Capture the cell that displays the provided text and extract its [X, Y] central coordinate. 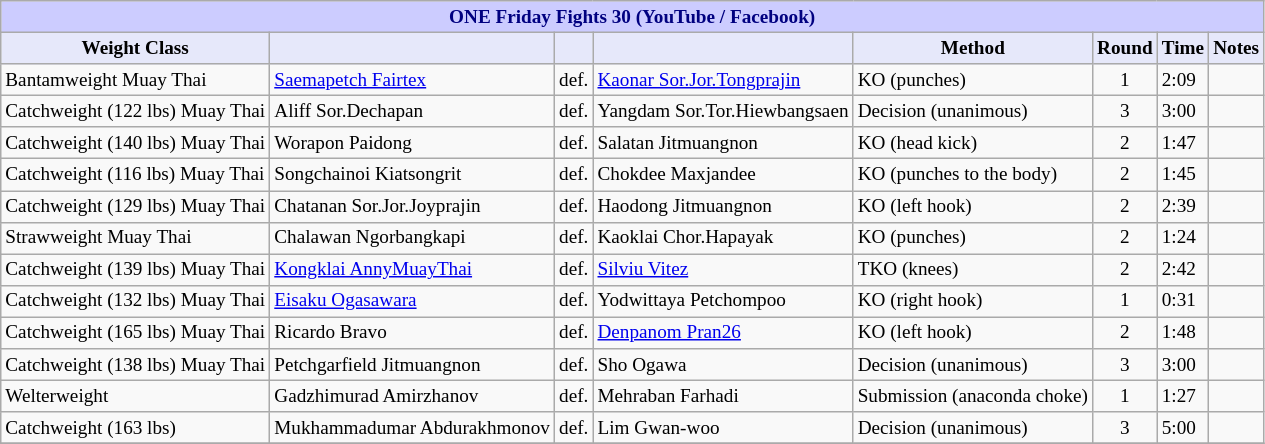
Catchweight (116 lbs) Muay Thai [136, 175]
Mehraban Farhadi [723, 396]
Kaoklai Chor.Hapayak [723, 238]
2:42 [1182, 270]
Catchweight (165 lbs) Muay Thai [136, 333]
Notes [1236, 48]
1:27 [1182, 396]
Catchweight (129 lbs) Muay Thai [136, 206]
Denpanom Pran26 [723, 333]
Silviu Vitez [723, 270]
Time [1182, 48]
Salatan Jitmuangnon [723, 143]
Chalawan Ngorbangkapi [412, 238]
2:39 [1182, 206]
Welterweight [136, 396]
Worapon Paidong [412, 143]
Catchweight (163 lbs) [136, 428]
Bantamweight Muay Thai [136, 80]
Chokdee Maxjandee [723, 175]
Catchweight (140 lbs) Muay Thai [136, 143]
Catchweight (122 lbs) Muay Thai [136, 111]
Catchweight (138 lbs) Muay Thai [136, 365]
5:00 [1182, 428]
KO (punches to the body) [972, 175]
Petchgarfield Jitmuangnon [412, 365]
Strawweight Muay Thai [136, 238]
KO (head kick) [972, 143]
Ricardo Bravo [412, 333]
Method [972, 48]
TKO (knees) [972, 270]
Songchainoi Kiatsongrit [412, 175]
Haodong Jitmuangnon [723, 206]
Yodwittaya Petchompoo [723, 301]
Sho Ogawa [723, 365]
1:24 [1182, 238]
Aliff Sor.Dechapan [412, 111]
Catchweight (132 lbs) Muay Thai [136, 301]
Mukhammadumar Abdurakhmonov [412, 428]
Kaonar Sor.Jor.Tongprajin [723, 80]
1:48 [1182, 333]
Weight Class [136, 48]
Eisaku Ogasawara [412, 301]
0:31 [1182, 301]
Round [1126, 48]
KO (right hook) [972, 301]
1:47 [1182, 143]
Saemapetch Fairtex [412, 80]
Catchweight (139 lbs) Muay Thai [136, 270]
2:09 [1182, 80]
ONE Friday Fights 30 (YouTube / Facebook) [632, 17]
1:45 [1182, 175]
Chatanan Sor.Jor.Joyprajin [412, 206]
Lim Gwan-woo [723, 428]
Kongklai AnnyMuayThai [412, 270]
Gadzhimurad Amirzhanov [412, 396]
Yangdam Sor.Tor.Hiewbangsaen [723, 111]
Submission (anaconda choke) [972, 396]
